For the text-containing cell, return its midpoint in (x, y) coordinate format. 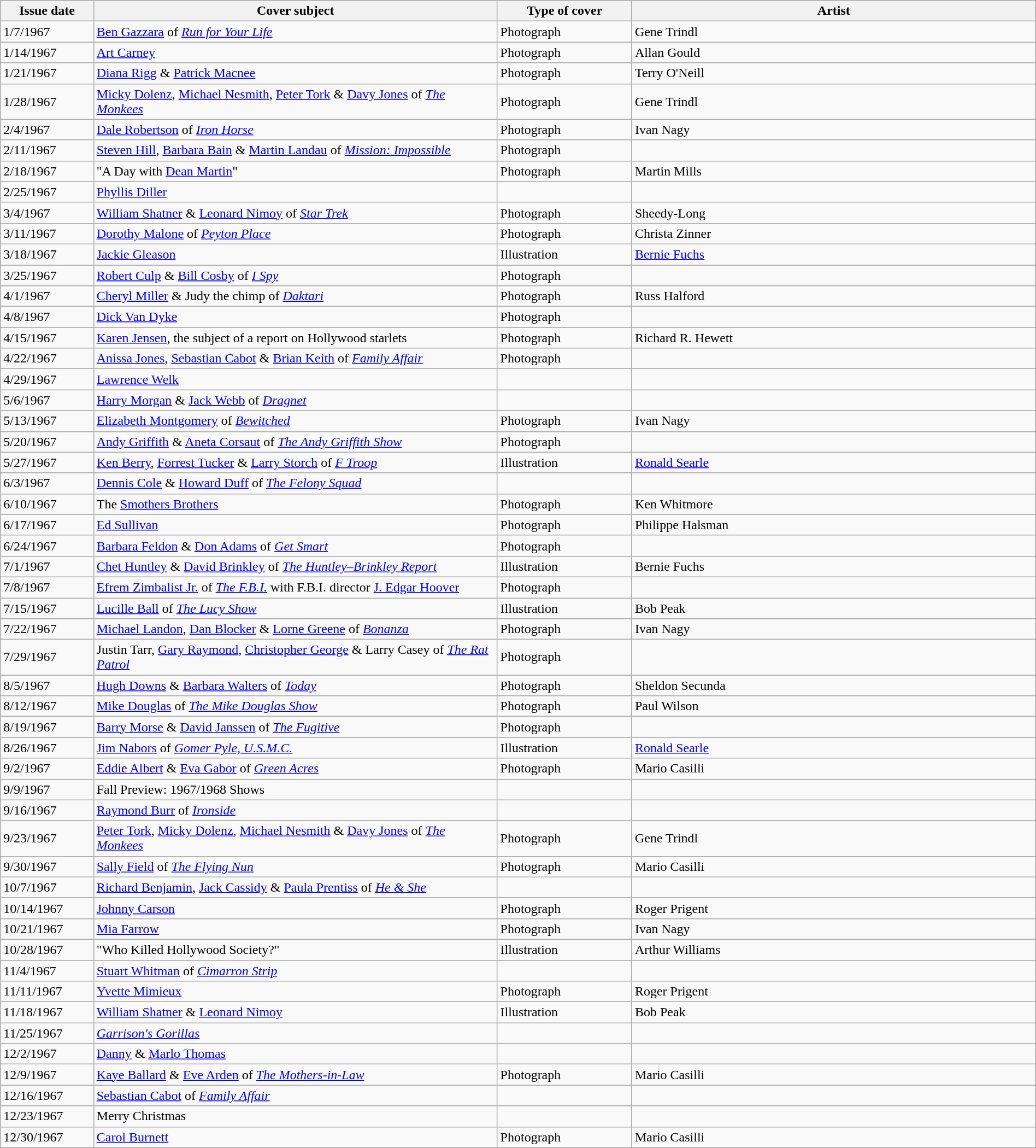
7/1/1967 (47, 566)
12/16/1967 (47, 1096)
Eddie Albert & Eva Gabor of Green Acres (295, 769)
7/29/1967 (47, 657)
3/11/1967 (47, 233)
9/30/1967 (47, 866)
7/15/1967 (47, 608)
4/8/1967 (47, 317)
Harry Morgan & Jack Webb of Dragnet (295, 400)
Dick Van Dyke (295, 317)
9/16/1967 (47, 810)
Merry Christmas (295, 1116)
Artist (834, 11)
4/1/1967 (47, 296)
Lucille Ball of The Lucy Show (295, 608)
2/11/1967 (47, 150)
12/2/1967 (47, 1054)
Diana Rigg & Patrick Macnee (295, 73)
Elizabeth Montgomery of Bewitched (295, 421)
10/14/1967 (47, 908)
Raymond Burr of Ironside (295, 810)
8/19/1967 (47, 727)
William Shatner & Leonard Nimoy (295, 1012)
11/4/1967 (47, 970)
Barry Morse & David Janssen of The Fugitive (295, 727)
Mike Douglas of The Mike Douglas Show (295, 706)
Andy Griffith & Aneta Corsaut of The Andy Griffith Show (295, 442)
11/18/1967 (47, 1012)
"A Day with Dean Martin" (295, 171)
8/12/1967 (47, 706)
Barbara Feldon & Don Adams of Get Smart (295, 546)
Jackie Gleason (295, 254)
2/4/1967 (47, 130)
Robert Culp & Bill Cosby of I Spy (295, 275)
5/13/1967 (47, 421)
"Who Killed Hollywood Society?" (295, 950)
11/11/1967 (47, 992)
Efrem Zimbalist Jr. of The F.B.I. with F.B.I. director J. Edgar Hoover (295, 587)
Cover subject (295, 11)
Yvette Mimieux (295, 992)
2/25/1967 (47, 192)
12/30/1967 (47, 1137)
Micky Dolenz, Michael Nesmith, Peter Tork & Davy Jones of The Monkees (295, 102)
12/23/1967 (47, 1116)
Ken Whitmore (834, 504)
Sheedy-Long (834, 213)
Issue date (47, 11)
William Shatner & Leonard Nimoy of Star Trek (295, 213)
6/24/1967 (47, 546)
Sally Field of The Flying Nun (295, 866)
Philippe Halsman (834, 525)
10/28/1967 (47, 950)
Michael Landon, Dan Blocker & Lorne Greene of Bonanza (295, 629)
Russ Halford (834, 296)
Fall Preview: 1967/1968 Shows (295, 789)
Ken Berry, Forrest Tucker & Larry Storch of F Troop (295, 462)
9/9/1967 (47, 789)
5/27/1967 (47, 462)
6/17/1967 (47, 525)
Phyllis Diller (295, 192)
1/28/1967 (47, 102)
6/3/1967 (47, 483)
Carol Burnett (295, 1137)
10/21/1967 (47, 929)
5/6/1967 (47, 400)
Steven Hill, Barbara Bain & Martin Landau of Mission: Impossible (295, 150)
Danny & Marlo Thomas (295, 1054)
Dennis Cole & Howard Duff of The Felony Squad (295, 483)
Lawrence Welk (295, 379)
9/23/1967 (47, 839)
11/25/1967 (47, 1033)
The Smothers Brothers (295, 504)
Garrison's Gorillas (295, 1033)
4/29/1967 (47, 379)
4/15/1967 (47, 338)
5/20/1967 (47, 442)
Arthur Williams (834, 950)
6/10/1967 (47, 504)
9/2/1967 (47, 769)
Sebastian Cabot of Family Affair (295, 1096)
Anissa Jones, Sebastian Cabot & Brian Keith of Family Affair (295, 359)
1/7/1967 (47, 32)
Peter Tork, Micky Dolenz, Michael Nesmith & Davy Jones of The Monkees (295, 839)
Art Carney (295, 52)
Stuart Whitman of Cimarron Strip (295, 970)
4/22/1967 (47, 359)
10/7/1967 (47, 887)
3/18/1967 (47, 254)
Sheldon Secunda (834, 686)
Justin Tarr, Gary Raymond, Christopher George & Larry Casey of The Rat Patrol (295, 657)
Richard R. Hewett (834, 338)
Allan Gould (834, 52)
Johnny Carson (295, 908)
Type of cover (564, 11)
7/22/1967 (47, 629)
8/5/1967 (47, 686)
Hugh Downs & Barbara Walters of Today (295, 686)
3/4/1967 (47, 213)
Dorothy Malone of Peyton Place (295, 233)
Dale Robertson of Iron Horse (295, 130)
12/9/1967 (47, 1075)
3/25/1967 (47, 275)
Chet Huntley & David Brinkley of The Huntley–Brinkley Report (295, 566)
Paul Wilson (834, 706)
Richard Benjamin, Jack Cassidy & Paula Prentiss of He & She (295, 887)
Karen Jensen, the subject of a report on Hollywood starlets (295, 338)
7/8/1967 (47, 587)
1/21/1967 (47, 73)
2/18/1967 (47, 171)
Mia Farrow (295, 929)
8/26/1967 (47, 748)
Ben Gazzara of Run for Your Life (295, 32)
Terry O'Neill (834, 73)
Jim Nabors of Gomer Pyle, U.S.M.C. (295, 748)
Cheryl Miller & Judy the chimp of Daktari (295, 296)
Martin Mills (834, 171)
1/14/1967 (47, 52)
Kaye Ballard & Eve Arden of The Mothers-in-Law (295, 1075)
Ed Sullivan (295, 525)
Christa Zinner (834, 233)
